Pinpoint the cell where the given text exists, returning its (X, Y) midpoint coordinate. 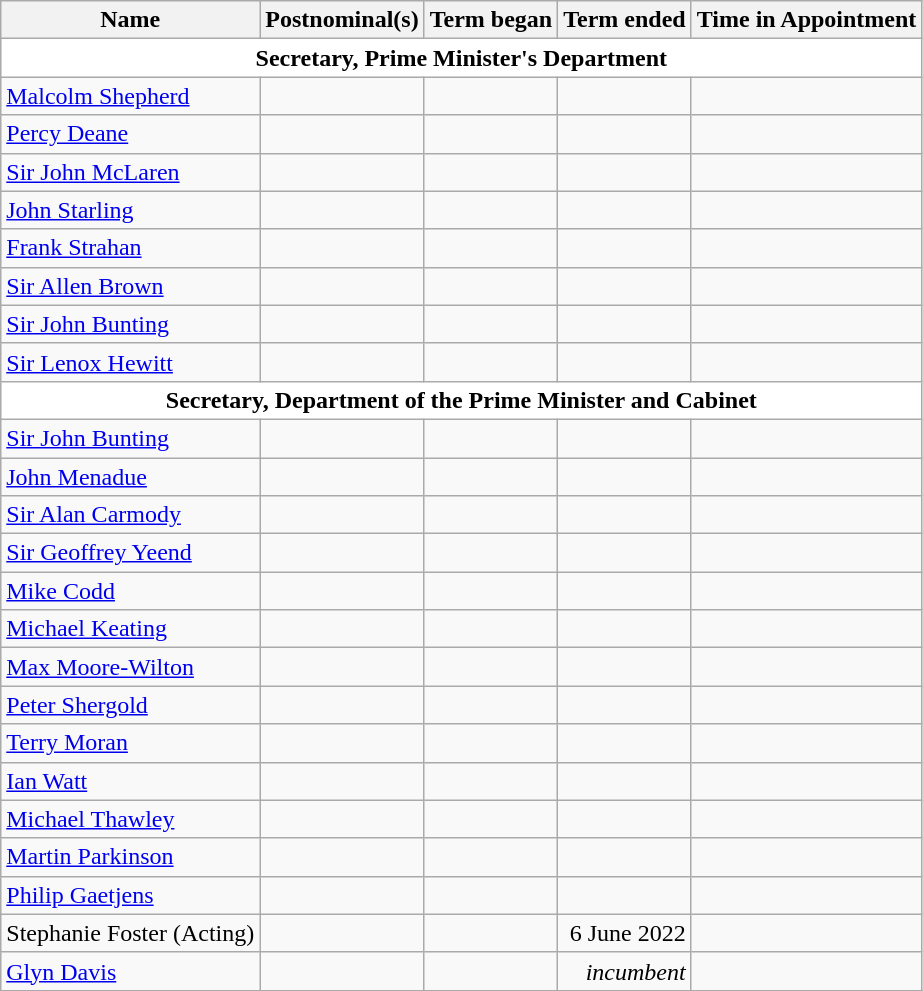
6 June 2022 (625, 933)
Glyn Davis (130, 971)
Sir Geoffrey Yeend (130, 553)
Michael Keating (130, 629)
Term ended (625, 20)
Time in Appointment (806, 20)
Max Moore-Wilton (130, 667)
Percy Deane (130, 134)
Term began (491, 20)
Secretary, Prime Minister's Department (462, 58)
Malcolm Shepherd (130, 96)
Sir John McLaren (130, 172)
Sir Alan Carmody (130, 515)
Name (130, 20)
Sir Lenox Hewitt (130, 362)
Secretary, Department of the Prime Minister and Cabinet (462, 400)
Mike Codd (130, 591)
Ian Watt (130, 781)
John Menadue (130, 477)
Terry Moran (130, 743)
John Starling (130, 210)
Peter Shergold (130, 705)
Frank Strahan (130, 248)
Michael Thawley (130, 819)
Philip Gaetjens (130, 895)
Postnominal(s) (342, 20)
Martin Parkinson (130, 857)
incumbent (625, 971)
Stephanie Foster (Acting) (130, 933)
Sir Allen Brown (130, 286)
